Return the (x, y) coordinate for the center point of the cell that contains the specified text.  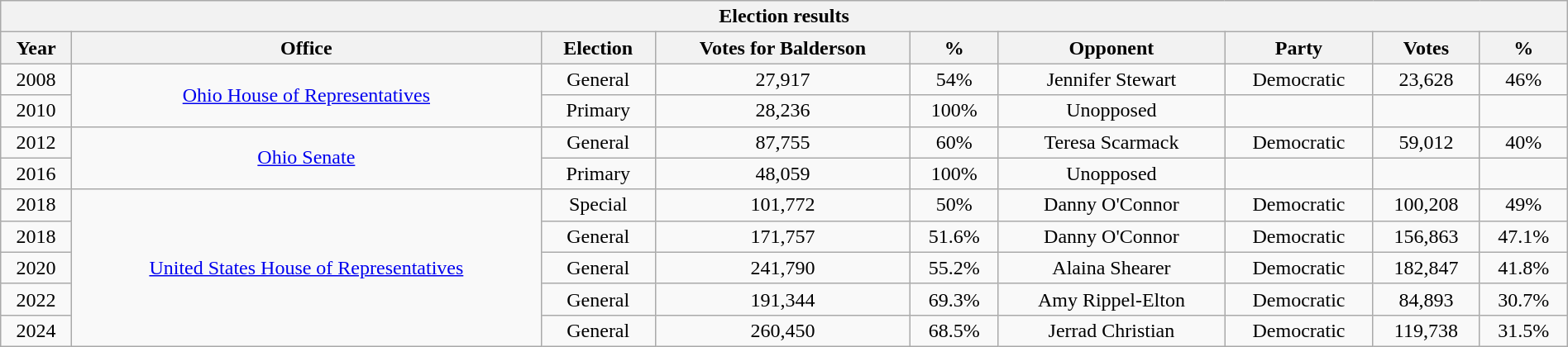
Ohio Senate (307, 158)
54% (954, 79)
171,757 (782, 236)
Special (598, 205)
2022 (36, 299)
2012 (36, 142)
Jennifer Stewart (1111, 79)
Office (307, 48)
69.3% (954, 299)
84,893 (1426, 299)
47.1% (1523, 236)
2010 (36, 111)
101,772 (782, 205)
Election results (784, 17)
Opponent (1111, 48)
2008 (36, 79)
28,236 (782, 111)
27,917 (782, 79)
Amy Rippel-Elton (1111, 299)
48,059 (782, 173)
260,450 (782, 330)
191,344 (782, 299)
Jerrad Christian (1111, 330)
23,628 (1426, 79)
Year (36, 48)
United States House of Representatives (307, 268)
60% (954, 142)
Ohio House of Representatives (307, 95)
Teresa Scarmack (1111, 142)
2020 (36, 268)
55.2% (954, 268)
2024 (36, 330)
49% (1523, 205)
68.5% (954, 330)
2016 (36, 173)
100,208 (1426, 205)
50% (954, 205)
Alaina Shearer (1111, 268)
59,012 (1426, 142)
87,755 (782, 142)
Party (1298, 48)
156,863 (1426, 236)
31.5% (1523, 330)
40% (1523, 142)
119,738 (1426, 330)
182,847 (1426, 268)
241,790 (782, 268)
46% (1523, 79)
51.6% (954, 236)
Election (598, 48)
41.8% (1523, 268)
30.7% (1523, 299)
Votes for Balderson (782, 48)
Votes (1426, 48)
